Find where the given text appears and provide that cell's center as [X, Y] coordinate. 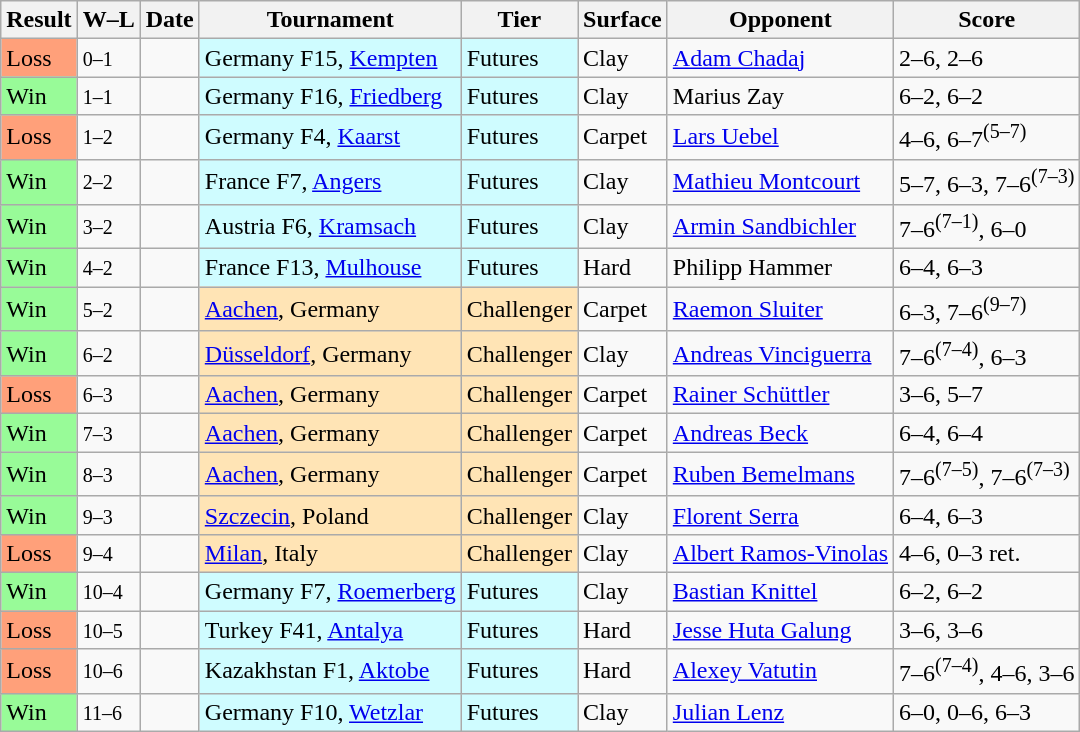
1–1 [108, 96]
7–3 [108, 433]
5–7, 6–3, 7–6(7–3) [987, 182]
W–L [108, 20]
Bastian Knittel [780, 592]
6–0, 0–6, 6–3 [987, 712]
Date [170, 20]
2–2 [108, 182]
1–2 [108, 138]
3–2 [108, 226]
Mathieu Montcourt [780, 182]
Lars Uebel [780, 138]
Szczecin, Poland [330, 515]
Tier [519, 20]
Result [39, 20]
Florent Serra [780, 515]
Marius Zay [780, 96]
Tournament [330, 20]
7–6(7–4), 6–3 [987, 354]
Turkey F41, Antalya [330, 630]
6–3, 7–6(9–7) [987, 310]
France F7, Angers [330, 182]
5–2 [108, 310]
Ruben Bemelmans [780, 474]
3–6, 3–6 [987, 630]
Armin Sandbichler [780, 226]
4–6, 6–7(5–7) [987, 138]
Germany F15, Kempten [330, 58]
9–4 [108, 554]
0–1 [108, 58]
France F13, Mulhouse [330, 268]
Philipp Hammer [780, 268]
Raemon Sluiter [780, 310]
10–4 [108, 592]
7–6(7–4), 4–6, 3–6 [987, 672]
Kazakhstan F1, Aktobe [330, 672]
6–3 [108, 395]
Andreas Vinciguerra [780, 354]
Albert Ramos-Vinolas [780, 554]
3–6, 5–7 [987, 395]
Düsseldorf, Germany [330, 354]
10–5 [108, 630]
Rainer Schüttler [780, 395]
Adam Chadaj [780, 58]
Germany F10, Wetzlar [330, 712]
Milan, Italy [330, 554]
10–6 [108, 672]
Jesse Huta Galung [780, 630]
7–6(7–1), 6–0 [987, 226]
2–6, 2–6 [987, 58]
Score [987, 20]
Germany F4, Kaarst [330, 138]
Germany F16, Friedberg [330, 96]
6–2 [108, 354]
8–3 [108, 474]
Austria F6, Kramsach [330, 226]
4–6, 0–3 ret. [987, 554]
Opponent [780, 20]
Alexey Vatutin [780, 672]
7–6(7–5), 7–6(7–3) [987, 474]
4–2 [108, 268]
9–3 [108, 515]
11–6 [108, 712]
Germany F7, Roemerberg [330, 592]
6–4, 6–4 [987, 433]
Surface [623, 20]
Julian Lenz [780, 712]
Andreas Beck [780, 433]
